Search for the cell housing the specified text and yield its [x, y] center coordinate. 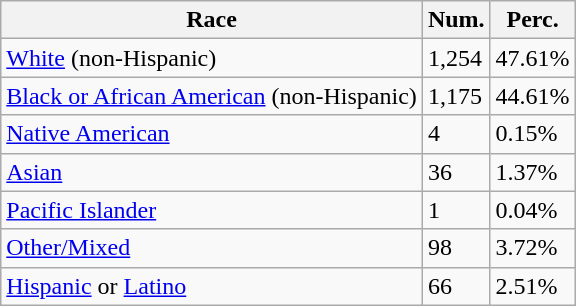
2.51% [532, 286]
Native American [212, 134]
0.04% [532, 210]
Asian [212, 172]
98 [456, 248]
1 [456, 210]
Perc. [532, 20]
1,175 [456, 96]
Num. [456, 20]
44.61% [532, 96]
4 [456, 134]
36 [456, 172]
1.37% [532, 172]
Hispanic or Latino [212, 286]
White (non-Hispanic) [212, 58]
66 [456, 286]
1,254 [456, 58]
Pacific Islander [212, 210]
Race [212, 20]
0.15% [532, 134]
3.72% [532, 248]
47.61% [532, 58]
Black or African American (non-Hispanic) [212, 96]
Other/Mixed [212, 248]
